Return the [X, Y] coordinate for the center point of the cell that contains the specified text.  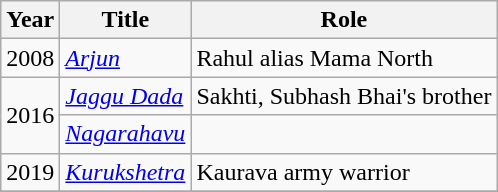
Rahul alias Mama North [344, 58]
Role [344, 20]
Jaggu Dada [126, 96]
2019 [30, 172]
Title [126, 20]
Kaurava army warrior [344, 172]
Arjun [126, 58]
2008 [30, 58]
2016 [30, 115]
Sakhti, Subhash Bhai's brother [344, 96]
Year [30, 20]
Nagarahavu [126, 134]
Kurukshetra [126, 172]
